Capture the cell that displays the provided text and extract its [x, y] central coordinate. 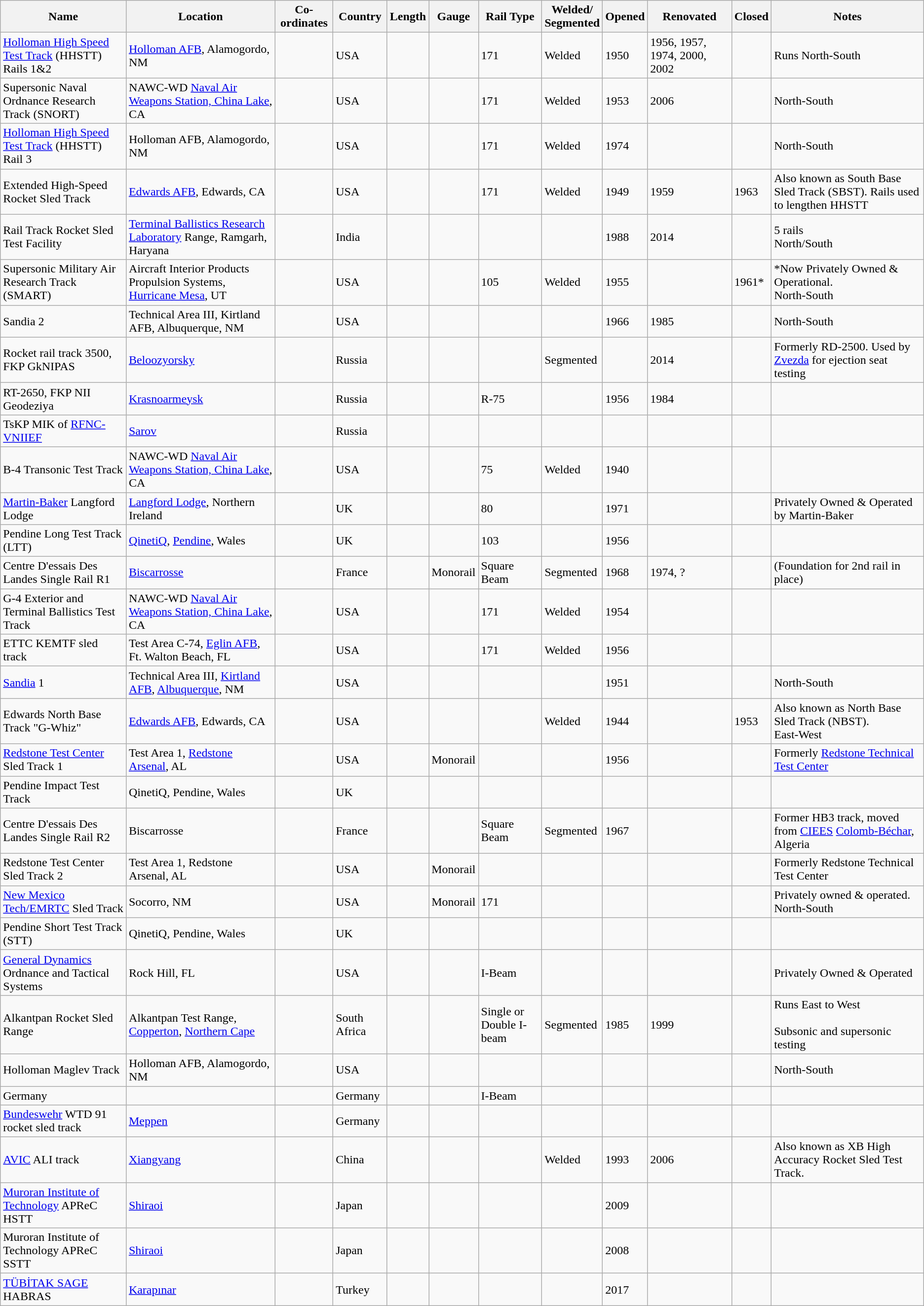
Country [360, 17]
B-4 Transonic Test Track [63, 469]
Redstone Test Center Sled Track 1 [63, 760]
Also known as XB High Accuracy Rocket Sled Test Track. [848, 1160]
TsKP MIK of RFNC-VNIIEF [63, 430]
Former HB3 track, moved from CIEES Colomb-Béchar, Algeria [848, 831]
(Foundation for 2nd rail in place) [848, 573]
Rail Type [510, 17]
Runs North-South [848, 55]
ETTC KEMTF sled track [63, 651]
Muroran Institute of Technology APReC HSTT [63, 1205]
Supersonic Naval Ordnance Research Track (SNORT) [63, 101]
Pendine Impact Test Track [63, 792]
Bundeswehr WTD 91 rocket sled track [63, 1121]
Turkey [360, 1289]
Holloman High Speed Test Track (HHSTT) Rails 1&2 [63, 55]
Socorro, NM [200, 901]
Rail Track Rocket Sled Test Facility [63, 237]
1968 [625, 573]
Meppen [200, 1121]
Extended High-Speed Rocket Sled Track [63, 192]
Rock Hill, FL [200, 972]
Privately Owned & Operated [848, 972]
Notes [848, 17]
Formerly RD-2500. Used by Zvezda for ejection seat testing [848, 360]
105 [510, 282]
Supersonic Military Air Research Track (SMART) [63, 282]
Alkantpan Rocket Sled Range [63, 1025]
Runs East to WestSubsonic and supersonic testing [848, 1025]
Pendine Short Test Track (STT) [63, 934]
Opened [625, 17]
1944 [625, 721]
Holloman High Speed Test Track (HHSTT) Rail 3 [63, 146]
Martin-Baker Langford Lodge [63, 508]
Centre D'essais Des Landes Single Rail R1 [63, 573]
Terminal Ballistics Research Laboratory Range, Ramgarh, Haryana [200, 237]
Aircraft Interior Products Propulsion Systems, Hurricane Mesa, UT [200, 282]
1951 [625, 682]
2009 [625, 1205]
1940 [625, 469]
1954 [625, 612]
Test Area C-74, Eglin AFB, Ft. Walton Beach, FL [200, 651]
1984 [690, 399]
Pendine Long Test Track (LTT) [63, 541]
Gauge [454, 17]
1963 [751, 192]
1961* [751, 282]
Single or Double I-beam [510, 1025]
Co-ordinates [304, 17]
2017 [625, 1289]
80 [510, 508]
Beloozyorsky [200, 360]
1999 [690, 1025]
Centre D'essais Des Landes Single Rail R2 [63, 831]
General Dynamics Ordnance and Tactical Systems [63, 972]
Welded/Segmented [573, 17]
1974 [625, 146]
Redstone Test Center Sled Track 2 [63, 870]
1950 [625, 55]
103 [510, 541]
Holloman Maglev Track [63, 1070]
2008 [625, 1251]
Privately owned & operated.North-South [848, 901]
1967 [625, 831]
Sarov [200, 430]
Also known as South Base Sled Track (SBST). Rails used to lengthen HHSTT [848, 192]
Sandia 1 [63, 682]
1966 [625, 321]
Location [200, 17]
1956, 1957, 1974, 2000, 2002 [690, 55]
75 [510, 469]
1971 [625, 508]
Muroran Institute of Technology APReC SSTT [63, 1251]
5 railsNorth/South [848, 237]
*Now Privately Owned & Operational.North-South [848, 282]
Renovated [690, 17]
Alkantpan Test Range, Copperton, Northern Cape [200, 1025]
Karapınar [200, 1289]
Langford Lodge, Northern Ireland [200, 508]
R-75 [510, 399]
Edwards North Base Track "G-Whiz" [63, 721]
1988 [625, 237]
Privately Owned & Operated by Martin-Baker [848, 508]
AVIC ALI track [63, 1160]
RT-2650, FKP NII Geodeziya [63, 399]
1974, ? [690, 573]
Sandia 2 [63, 321]
South Africa [360, 1025]
China [360, 1160]
Length [408, 17]
New Mexico Tech/EMRTC Sled Track [63, 901]
1955 [625, 282]
India [360, 237]
G-4 Exterior and Terminal Ballistics Test Track [63, 612]
1993 [625, 1160]
1959 [690, 192]
Closed [751, 17]
Xiangyang [200, 1160]
1949 [625, 192]
Name [63, 17]
TÜBİTAK SAGE HABRAS [63, 1289]
Also known as North Base Sled Track (NBST).East-West [848, 721]
Rocket rail track 3500, FKP GkNIPAS [63, 360]
Krasnoarmeysk [200, 399]
